Capture the cell that displays the provided text and extract its [X, Y] central coordinate. 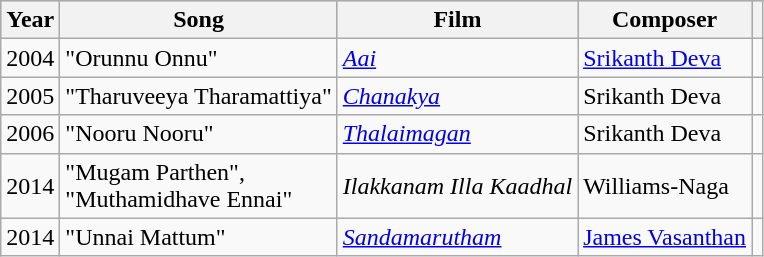
Song [198, 20]
2006 [30, 134]
2004 [30, 58]
Thalaimagan [457, 134]
"Unnai Mattum" [198, 237]
James Vasanthan [665, 237]
Composer [665, 20]
Chanakya [457, 96]
"Tharuveeya Tharamattiya" [198, 96]
Film [457, 20]
Aai [457, 58]
Ilakkanam Illa Kaadhal [457, 186]
Year [30, 20]
2005 [30, 96]
"Orunnu Onnu" [198, 58]
Williams-Naga [665, 186]
"Mugam Parthen","Muthamidhave Ennai" [198, 186]
"Nooru Nooru" [198, 134]
Sandamarutham [457, 237]
